Return the (X, Y) coordinate for the center point of the cell that contains the specified text.  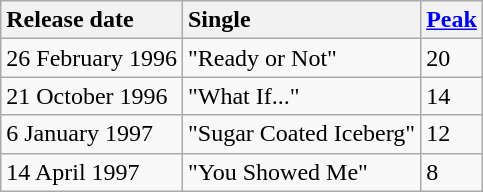
20 (452, 58)
"Ready or Not" (301, 58)
14 (452, 96)
"What If..." (301, 96)
"You Showed Me" (301, 172)
12 (452, 134)
Peak (452, 20)
Release date (92, 20)
6 January 1997 (92, 134)
21 October 1996 (92, 96)
"Sugar Coated Iceberg" (301, 134)
Single (301, 20)
26 February 1996 (92, 58)
8 (452, 172)
14 April 1997 (92, 172)
